Locate the cell with the specified text and output its [X, Y] center coordinate. 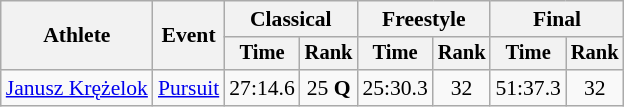
Janusz Krężelok [77, 88]
Classical [290, 19]
51:37.3 [528, 88]
25 Q [329, 88]
Pursuit [188, 88]
Event [188, 36]
Final [556, 19]
27:14.6 [262, 88]
Athlete [77, 36]
Freestyle [424, 19]
25:30.3 [394, 88]
